Return the (X, Y) coordinate for the center point of the cell that contains the specified text.  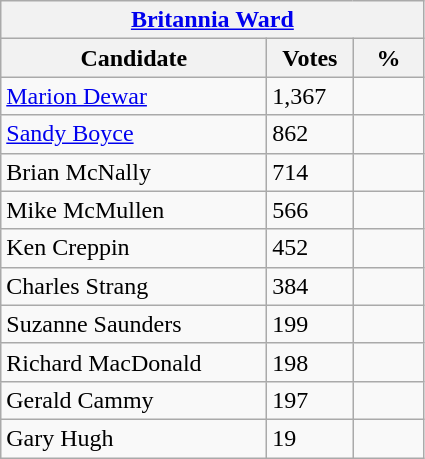
Marion Dewar (134, 96)
Richard MacDonald (134, 362)
19 (310, 438)
384 (310, 286)
862 (310, 134)
452 (310, 248)
Gerald Cammy (134, 400)
Brian McNally (134, 172)
197 (310, 400)
Suzanne Saunders (134, 324)
Ken Creppin (134, 248)
566 (310, 210)
714 (310, 172)
Candidate (134, 58)
% (388, 58)
199 (310, 324)
Gary Hugh (134, 438)
Mike McMullen (134, 210)
Britannia Ward (212, 20)
Sandy Boyce (134, 134)
198 (310, 362)
1,367 (310, 96)
Charles Strang (134, 286)
Votes (310, 58)
